Output the [x, y] coordinate of the center of the cell containing the given text.  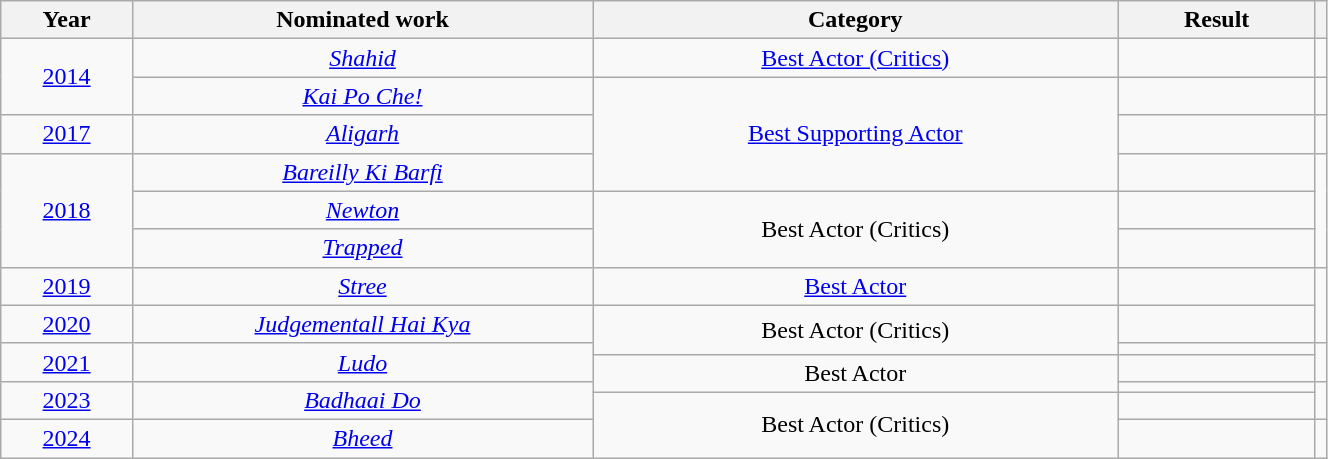
Bareilly Ki Barfi [362, 172]
Trapped [362, 248]
Badhaai Do [362, 400]
2017 [67, 134]
2021 [67, 362]
2014 [67, 77]
Stree [362, 286]
Shahid [362, 58]
2018 [67, 210]
2019 [67, 286]
2020 [67, 324]
Judgementall Hai Kya [362, 324]
Bheed [362, 438]
2023 [67, 400]
Category [856, 20]
Ludo [362, 362]
Nominated work [362, 20]
Best Supporting Actor [856, 134]
Newton [362, 210]
Result [1216, 20]
Kai Po Che! [362, 96]
2024 [67, 438]
Year [67, 20]
Aligarh [362, 134]
